For the text-containing cell, return its midpoint in [X, Y] coordinate format. 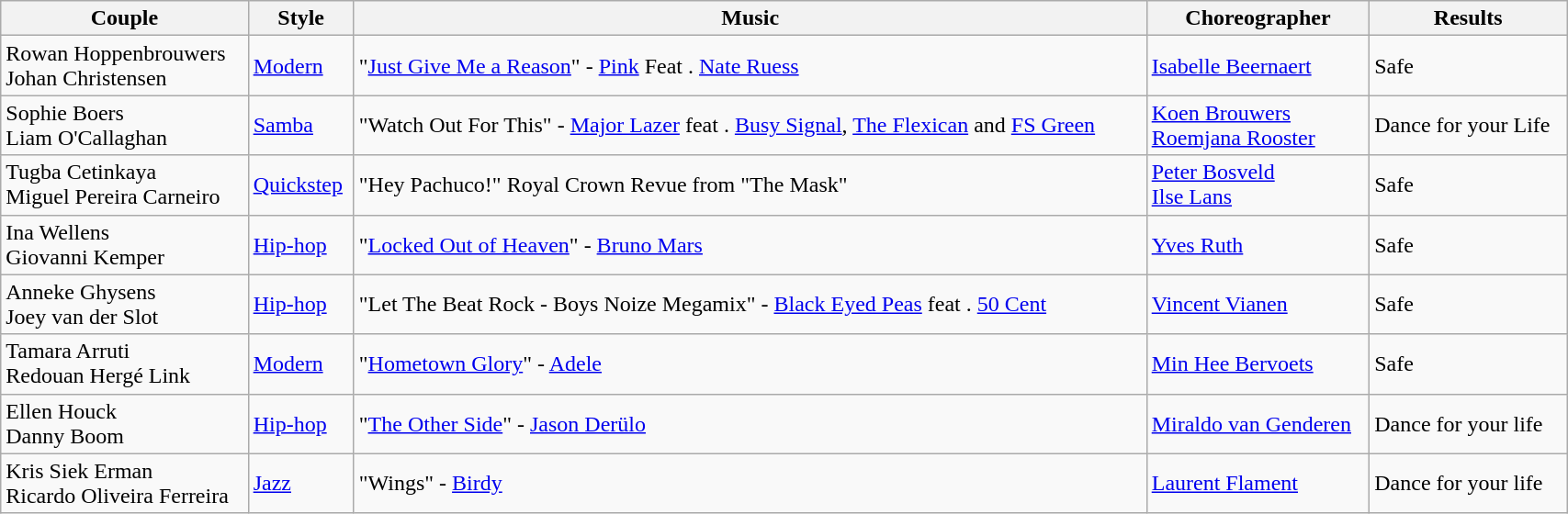
Sophie Boers Liam O'Callaghan [125, 125]
Kris Siek Erman Ricardo Oliveira Ferreira [125, 483]
Quickstep [301, 185]
Peter Bosveld Ilse Lans [1258, 185]
"Just Give Me a Reason" - Pink Feat . Nate Ruess [750, 66]
"The Other Side" - Jason Derülo [750, 424]
"Hey Pachuco!" Royal Crown Revue from "The Mask" [750, 185]
Miraldo van Genderen [1258, 424]
Laurent Flament [1258, 483]
Tamara Arruti Redouan Hergé Link [125, 363]
Results [1468, 18]
Isabelle Beernaert [1258, 66]
Ellen Houck Danny Boom [125, 424]
Samba [301, 125]
"Locked Out of Heaven" - Bruno Mars [750, 244]
Ina Wellens Giovanni Kemper [125, 244]
Style [301, 18]
Min Hee Bervoets [1258, 363]
Koen Brouwers Roemjana Rooster [1258, 125]
Music [750, 18]
Jazz [301, 483]
Couple [125, 18]
Vincent Vianen [1258, 305]
"Watch Out For This" - Major Lazer feat . Busy Signal, The Flexican and FS Green [750, 125]
"Hometown Glory" - Adele [750, 363]
Dance for your Life [1468, 125]
Rowan Hoppenbrouwers Johan Christensen [125, 66]
Yves Ruth [1258, 244]
"Wings" - Birdy [750, 483]
"Let The Beat Rock - Boys Noize Megamix" - Black Eyed Peas feat . 50 Cent [750, 305]
Tugba Cetinkaya Miguel Pereira Carneiro [125, 185]
Choreographer [1258, 18]
Anneke Ghysens Joey van der Slot [125, 305]
